Provide the (X, Y) coordinate of the cell's center where the given text is located.  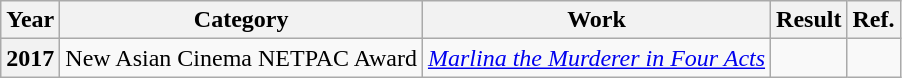
Category (242, 20)
Ref. (874, 20)
2017 (30, 58)
Year (30, 20)
Result (809, 20)
New Asian Cinema NETPAC Award (242, 58)
Work (596, 20)
Marlina the Murderer in Four Acts (596, 58)
